Detect which cell encompasses the target text, then output its (X, Y) center coordinate. 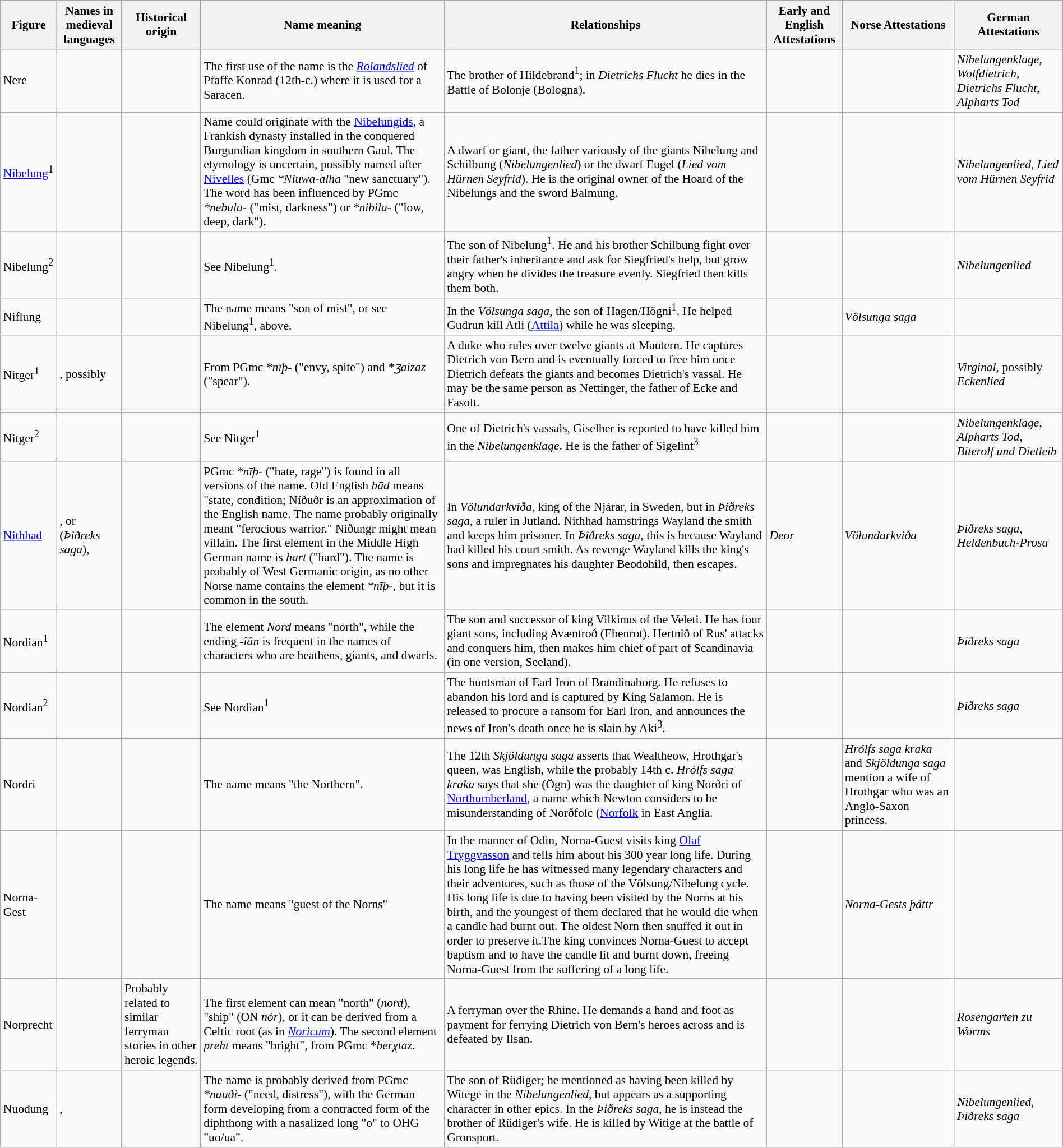
A ferryman over the Rhine. He demands a hand and foot as payment for ferrying Dietrich von Bern's heroes across and is defeated by Ilsan. (606, 1025)
Early and English Attestations (804, 25)
Nere (29, 81)
German Attestations (1008, 25)
Niflung (29, 317)
Names in medieval languages (89, 25)
, possibly (89, 374)
Nibelungenlied (1008, 265)
The brother of Hildebrand1; in Dietrichs Flucht he dies in the Battle of Bolonje (Bologna). (606, 81)
Völsunga saga (898, 317)
Nibelungenlied, Lied vom Hürnen Seyfrid (1008, 172)
See Nitger1 (322, 437)
Nithhad (29, 536)
Norse Attestations (898, 25)
In the Völsunga saga, the son of Hagen/Högni1. He helped Gudrun kill Atli (Attila) while he was sleeping. (606, 317)
Virginal, possibly Eckenlied (1008, 374)
One of Dietrich's vassals, Giselher is reported to have killed him in the Nibelungenklage. He is the father of Sigelint3 (606, 437)
Nibelung1 (29, 172)
Norna-Gest (29, 905)
Nibelungenklage, Wolfdietrich, Dietrichs Flucht, Alpharts Tod (1008, 81)
Historical origin (161, 25)
Nordian1 (29, 641)
Hrólfs saga kraka and Skjöldunga saga mention a wife of Hrothgar who was an Anglo-Saxon princess. (898, 785)
Relationships (606, 25)
Norprecht (29, 1025)
The name means "the Northern". (322, 785)
Nibelungenklage, Alpharts Tod, Biterolf und Dietleib (1008, 437)
See Nordian1 (322, 706)
Nordri (29, 785)
Nibelungenlied, Þiðreks saga (1008, 1109)
Þiðreks saga, Heldenbuch-Prosa (1008, 536)
See Nibelung1. (322, 265)
Probably related to similar ferryman stories in other heroic legends. (161, 1025)
Nuodung (29, 1109)
Nordian2 (29, 706)
Nitger2 (29, 437)
Name meaning (322, 25)
Deor (804, 536)
, (89, 1109)
The element Nord means "north", while the ending -îân is frequent in the names of characters who are heathens, giants, and dwarfs. (322, 641)
The first use of the name is the Rolandslied of Pfaffe Konrad (12th-c.) where it is used for a Saracen. (322, 81)
, or (Þiðreks saga), (89, 536)
Nibelung2 (29, 265)
Rosengarten zu Worms (1008, 1025)
Figure (29, 25)
Nitger1 (29, 374)
The name means "son of mist", or see Nibelung1, above. (322, 317)
Norna-Gests þáttr (898, 905)
From PGmc *nīþ- ("envy, spite") and *ʒaizaz ("spear"). (322, 374)
The name means "guest of the Norns" (322, 905)
Völundarkviða (898, 536)
